From the cell containing the given text, extract its center point as [X, Y] coordinate. 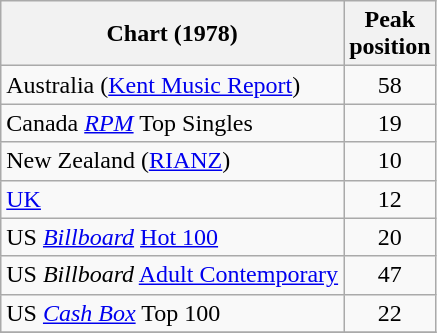
Canada RPM Top Singles [172, 123]
Australia (Kent Music Report) [172, 85]
12 [390, 199]
22 [390, 313]
US Billboard Hot 100 [172, 237]
47 [390, 275]
US Cash Box Top 100 [172, 313]
US Billboard Adult Contemporary [172, 275]
UK [172, 199]
Peakposition [390, 34]
20 [390, 237]
58 [390, 85]
19 [390, 123]
10 [390, 161]
New Zealand (RIANZ) [172, 161]
Chart (1978) [172, 34]
